Scan for the cell matching the given text and deliver its (x, y) coordinate at center. 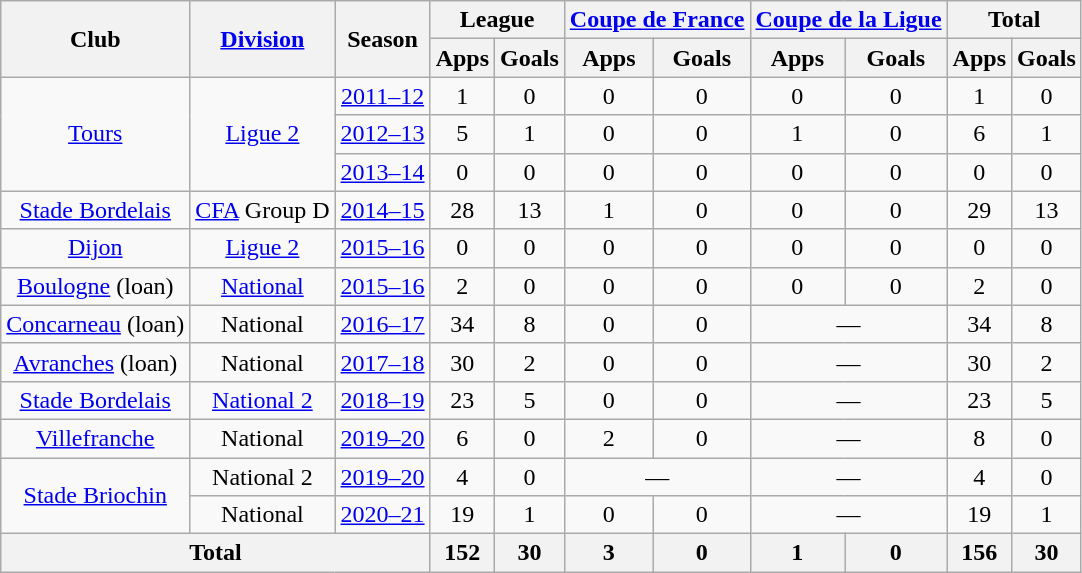
Villefranche (96, 438)
28 (462, 210)
152 (462, 553)
3 (608, 553)
Season (382, 39)
156 (979, 553)
2011–12 (382, 96)
Coupe de la Ligue (848, 20)
2013–14 (382, 172)
Coupe de France (657, 20)
Club (96, 39)
Boulogne (loan) (96, 286)
2018–19 (382, 400)
2012–13 (382, 134)
Stade Briochin (96, 496)
Avranches (loan) (96, 362)
CFA Group D (262, 210)
League (497, 20)
Dijon (96, 248)
2020–21 (382, 515)
2016–17 (382, 324)
Division (262, 39)
Tours (96, 134)
2014–15 (382, 210)
29 (979, 210)
2017–18 (382, 362)
Concarneau (loan) (96, 324)
